From the cell containing the given text, extract its center point as (x, y) coordinate. 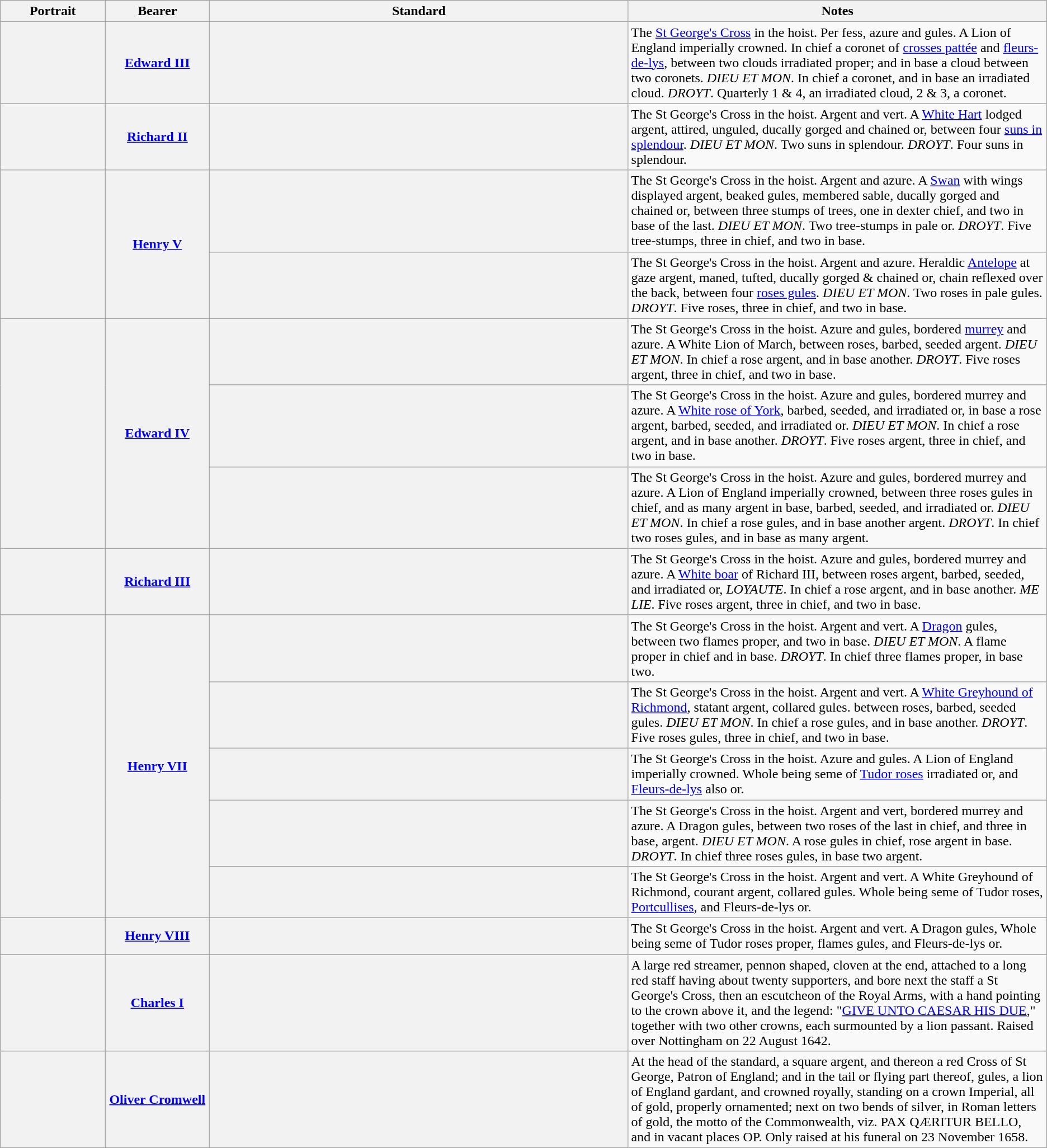
The St George's Cross in the hoist. Argent and vert. A Dragon gules, Whole being seme of Tudor roses proper, flames gules, and Fleurs-de-lys or. (837, 937)
Oliver Cromwell (158, 1100)
Standard (419, 11)
Charles I (158, 1003)
Edward III (158, 63)
Richard II (158, 137)
Richard III (158, 582)
Bearer (158, 11)
Henry VII (158, 766)
Notes (837, 11)
Edward IV (158, 433)
Henry VIII (158, 937)
Henry V (158, 244)
Portrait (53, 11)
